Identify which cell holds the provided text, then report its (x, y) central coordinate. 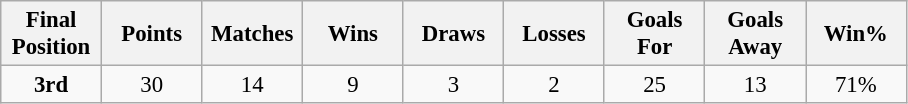
13 (756, 85)
Draws (454, 34)
Wins (354, 34)
Losses (554, 34)
30 (152, 85)
Matches (252, 34)
14 (252, 85)
Win% (856, 34)
71% (856, 85)
Goals Away (756, 34)
25 (654, 85)
Final Position (52, 34)
Points (152, 34)
3 (454, 85)
2 (554, 85)
9 (354, 85)
3rd (52, 85)
Goals For (654, 34)
